Output the (X, Y) coordinate of the center of the cell containing the given text.  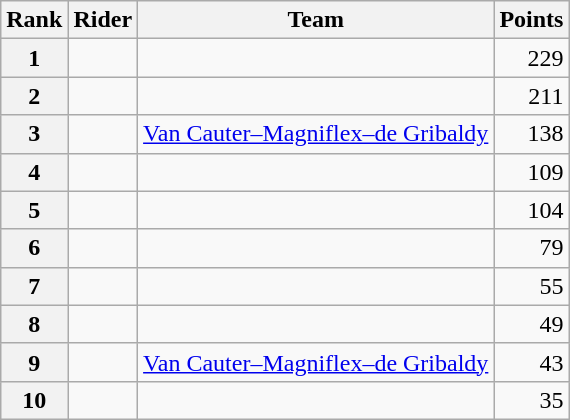
138 (532, 134)
3 (34, 134)
43 (532, 362)
7 (34, 286)
10 (34, 400)
1 (34, 58)
9 (34, 362)
Rank (34, 20)
Team (316, 20)
8 (34, 324)
2 (34, 96)
5 (34, 210)
211 (532, 96)
Rider (103, 20)
229 (532, 58)
55 (532, 286)
104 (532, 210)
35 (532, 400)
4 (34, 172)
6 (34, 248)
49 (532, 324)
109 (532, 172)
Points (532, 20)
79 (532, 248)
